Scan for the cell matching the given text and deliver its (X, Y) coordinate at center. 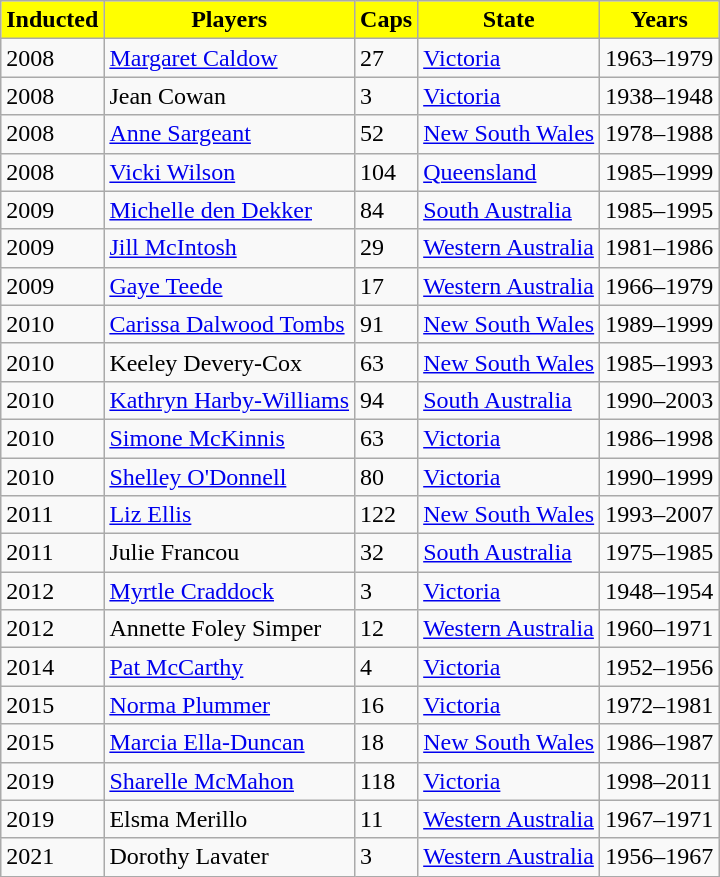
1986–1987 (660, 743)
1938–1948 (660, 96)
4 (386, 667)
Inducted (52, 20)
1990–1999 (660, 477)
Margaret Caldow (230, 58)
Gaye Teede (230, 286)
1985–1995 (660, 210)
Carissa Dalwood Tombs (230, 324)
94 (386, 400)
29 (386, 248)
80 (386, 477)
Queensland (509, 172)
Elsma Merillo (230, 819)
State (509, 20)
52 (386, 134)
Julie Francou (230, 553)
Caps (386, 20)
1972–1981 (660, 705)
Shelley O'Donnell (230, 477)
Sharelle McMahon (230, 781)
Vicki Wilson (230, 172)
122 (386, 515)
2014 (52, 667)
Annette Foley Simper (230, 629)
1981–1986 (660, 248)
Liz Ellis (230, 515)
104 (386, 172)
1975–1985 (660, 553)
18 (386, 743)
1956–1967 (660, 857)
1960–1971 (660, 629)
Michelle den Dekker (230, 210)
Keeley Devery-Cox (230, 362)
17 (386, 286)
Jean Cowan (230, 96)
Anne Sargeant (230, 134)
1985–1993 (660, 362)
1963–1979 (660, 58)
16 (386, 705)
1948–1954 (660, 591)
118 (386, 781)
Kathryn Harby-Williams (230, 400)
Dorothy Lavater (230, 857)
Marcia Ella-Duncan (230, 743)
Jill McIntosh (230, 248)
27 (386, 58)
1998–2011 (660, 781)
1989–1999 (660, 324)
84 (386, 210)
1993–2007 (660, 515)
1967–1971 (660, 819)
1952–1956 (660, 667)
Simone McKinnis (230, 438)
1978–1988 (660, 134)
1985–1999 (660, 172)
Years (660, 20)
2021 (52, 857)
Pat McCarthy (230, 667)
Myrtle Craddock (230, 591)
1966–1979 (660, 286)
1986–1998 (660, 438)
11 (386, 819)
1990–2003 (660, 400)
Norma Plummer (230, 705)
91 (386, 324)
32 (386, 553)
12 (386, 629)
Players (230, 20)
